Search for the cell housing the specified text and yield its [x, y] center coordinate. 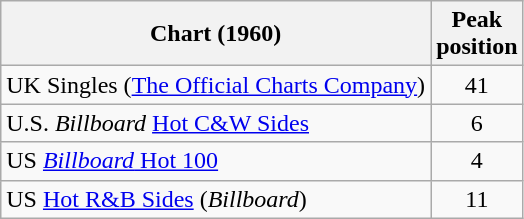
U.S. Billboard Hot C&W Sides [216, 123]
US Billboard Hot 100 [216, 161]
6 [477, 123]
US Hot R&B Sides (Billboard) [216, 199]
UK Singles (The Official Charts Company) [216, 85]
4 [477, 161]
Chart (1960) [216, 34]
Peakposition [477, 34]
11 [477, 199]
41 [477, 85]
